Pinpoint the cell where the given text exists, returning its [X, Y] midpoint coordinate. 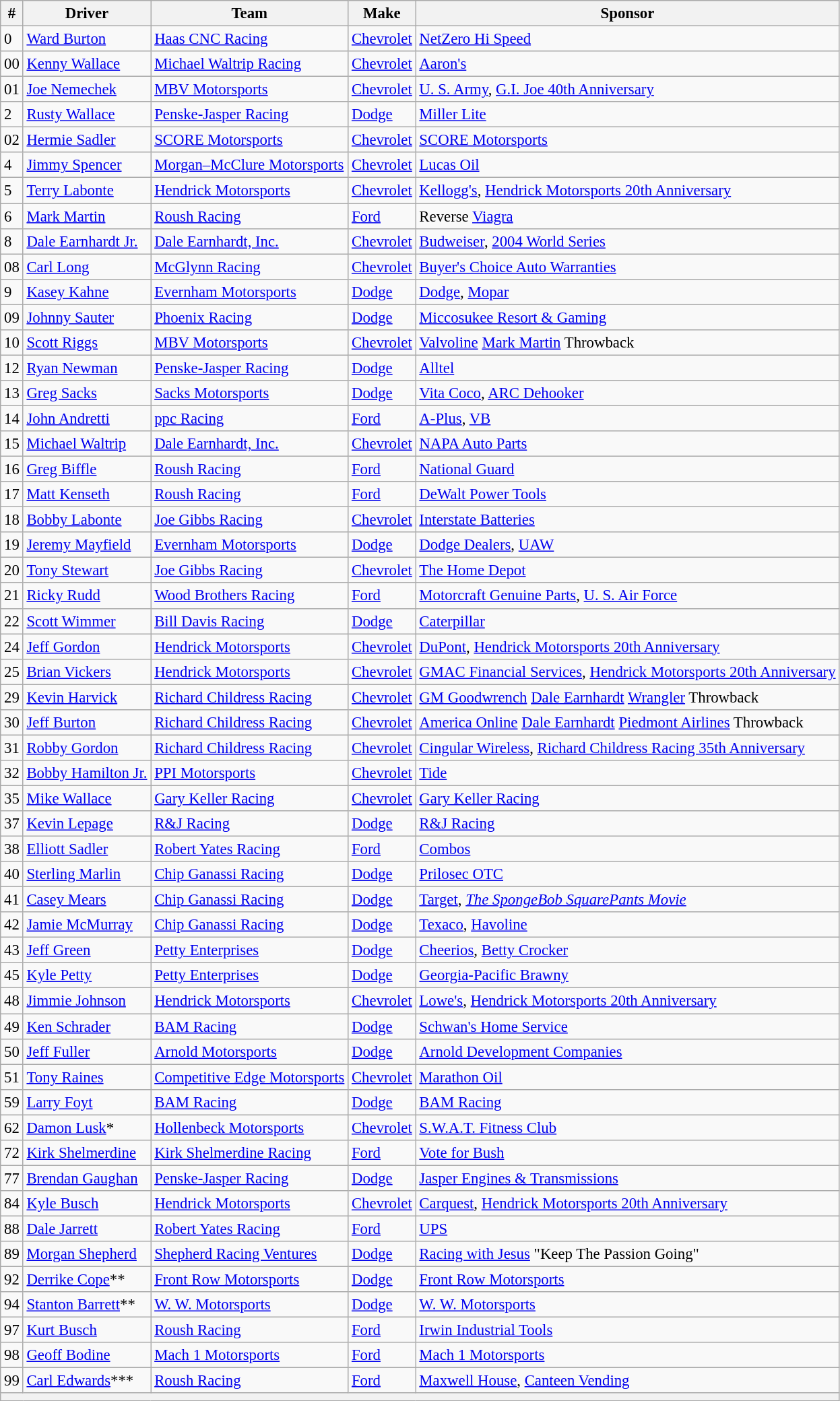
Sterling Marlin [87, 874]
Motorcraft Genuine Parts, U. S. Air Force [628, 596]
Tide [628, 773]
6 [12, 216]
94 [12, 1305]
Ward Burton [87, 39]
NetZero Hi Speed [628, 39]
Kyle Busch [87, 1204]
42 [12, 925]
21 [12, 596]
DeWalt Power Tools [628, 494]
Reverse Viagra [628, 216]
2 [12, 115]
50 [12, 1051]
Elliott Sadler [87, 849]
Kirk Shelmerdine [87, 1153]
00 [12, 64]
Larry Foyt [87, 1102]
Ken Schrader [87, 1027]
99 [12, 1381]
Carl Edwards*** [87, 1381]
Bobby Hamilton Jr. [87, 773]
Marathon Oil [628, 1077]
89 [12, 1254]
13 [12, 393]
Kevin Harvick [87, 697]
National Guard [628, 469]
Greg Biffle [87, 469]
Carl Long [87, 267]
Arnold Motorsports [249, 1051]
Kyle Petty [87, 976]
GMAC Financial Services, Hendrick Motorsports 20th Anniversary [628, 672]
02 [12, 140]
Joe Nemechek [87, 90]
Jeff Green [87, 950]
48 [12, 1001]
24 [12, 647]
5 [12, 191]
59 [12, 1102]
35 [12, 798]
Vita Coco, ARC Dehooker [628, 393]
ppc Racing [249, 418]
S.W.A.T. Fitness Club [628, 1128]
Bill Davis Racing [249, 621]
GM Goodwrench Dale Earnhardt Wrangler Throwback [628, 697]
Michael Waltrip [87, 444]
Dodge, Mopar [628, 292]
51 [12, 1077]
Miccosukee Resort & Gaming [628, 317]
Jeff Gordon [87, 647]
Buyer's Choice Auto Warranties [628, 267]
41 [12, 900]
30 [12, 723]
Jeff Fuller [87, 1051]
# [12, 13]
NAPA Auto Parts [628, 444]
Combos [628, 849]
Greg Sacks [87, 393]
Ryan Newman [87, 368]
Prilosec OTC [628, 874]
62 [12, 1128]
DuPont, Hendrick Motorsports 20th Anniversary [628, 647]
Phoenix Racing [249, 317]
Cheerios, Betty Crocker [628, 950]
Racing with Jesus "Keep The Passion Going" [628, 1254]
Scott Riggs [87, 343]
Brendan Gaughan [87, 1178]
10 [12, 343]
09 [12, 317]
Stanton Barrett** [87, 1305]
Alltel [628, 368]
U. S. Army, G.I. Joe 40th Anniversary [628, 90]
Texaco, Havoline [628, 925]
Morgan–McClure Motorsports [249, 165]
Team [249, 13]
Maxwell House, Canteen Vending [628, 1381]
Schwan's Home Service [628, 1027]
Kirk Shelmerdine Racing [249, 1153]
Jimmy Spencer [87, 165]
16 [12, 469]
Dale Jarrett [87, 1229]
Tony Stewart [87, 571]
Bobby Labonte [87, 520]
Brian Vickers [87, 672]
Sacks Motorsports [249, 393]
Robby Gordon [87, 748]
John Andretti [87, 418]
Dale Earnhardt Jr. [87, 241]
92 [12, 1280]
38 [12, 849]
43 [12, 950]
15 [12, 444]
Georgia-Pacific Brawny [628, 976]
Geoff Bodine [87, 1355]
Target, The SpongeBob SquarePants Movie [628, 900]
20 [12, 571]
Caterpillar [628, 621]
Budweiser, 2004 World Series [628, 241]
Hermie Sadler [87, 140]
Cingular Wireless, Richard Childress Racing 35th Anniversary [628, 748]
Matt Kenseth [87, 494]
McGlynn Racing [249, 267]
77 [12, 1178]
Johnny Sauter [87, 317]
Kevin Lepage [87, 824]
Damon Lusk* [87, 1128]
Kellogg's, Hendrick Motorsports 20th Anniversary [628, 191]
Shepherd Racing Ventures [249, 1254]
Mark Martin [87, 216]
19 [12, 545]
40 [12, 874]
17 [12, 494]
Arnold Development Companies [628, 1051]
37 [12, 824]
Irwin Industrial Tools [628, 1330]
Make [382, 13]
Valvoline Mark Martin Throwback [628, 343]
Ricky Rudd [87, 596]
08 [12, 267]
Jeff Burton [87, 723]
Michael Waltrip Racing [249, 64]
UPS [628, 1229]
A-Plus, VB [628, 418]
Competitive Edge Motorsports [249, 1077]
97 [12, 1330]
The Home Depot [628, 571]
Carquest, Hendrick Motorsports 20th Anniversary [628, 1204]
72 [12, 1153]
14 [12, 418]
Dodge Dealers, UAW [628, 545]
Jasper Engines & Transmissions [628, 1178]
29 [12, 697]
18 [12, 520]
Scott Wimmer [87, 621]
Kurt Busch [87, 1330]
Interstate Batteries [628, 520]
Jimmie Johnson [87, 1001]
Jeremy Mayfield [87, 545]
Wood Brothers Racing [249, 596]
Kasey Kahne [87, 292]
9 [12, 292]
25 [12, 672]
Haas CNC Racing [249, 39]
Jamie McMurray [87, 925]
Miller Lite [628, 115]
Vote for Bush [628, 1153]
Tony Raines [87, 1077]
8 [12, 241]
Aaron's [628, 64]
31 [12, 748]
88 [12, 1229]
Driver [87, 13]
32 [12, 773]
Sponsor [628, 13]
01 [12, 90]
Rusty Wallace [87, 115]
49 [12, 1027]
Derrike Cope** [87, 1280]
0 [12, 39]
Morgan Shepherd [87, 1254]
Lowe's, Hendrick Motorsports 20th Anniversary [628, 1001]
22 [12, 621]
Terry Labonte [87, 191]
Mike Wallace [87, 798]
Kenny Wallace [87, 64]
98 [12, 1355]
Casey Mears [87, 900]
America Online Dale Earnhardt Piedmont Airlines Throwback [628, 723]
12 [12, 368]
84 [12, 1204]
Hollenbeck Motorsports [249, 1128]
45 [12, 976]
PPI Motorsports [249, 773]
4 [12, 165]
Lucas Oil [628, 165]
